Find where the given text appears and provide that cell's center as (X, Y) coordinate. 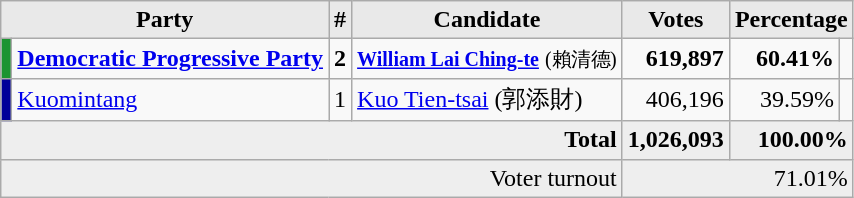
619,897 (676, 59)
39.59% (784, 100)
Total (312, 140)
Percentage (791, 20)
1 (340, 100)
100.00% (791, 140)
Party (165, 20)
William Lai Ching-te (賴清德) (488, 59)
Kuo Tien-tsai (郭添財) (488, 100)
Democratic Progressive Party (170, 59)
Voter turnout (312, 178)
1,026,093 (676, 140)
Kuomintang (170, 100)
2 (340, 59)
# (340, 20)
71.01% (738, 178)
Votes (676, 20)
406,196 (676, 100)
Candidate (488, 20)
60.41% (784, 59)
